Pinpoint the cell where the given text exists, returning its [X, Y] midpoint coordinate. 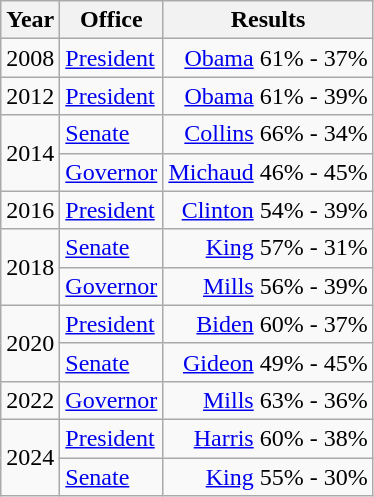
Office [112, 20]
Obama 61% - 39% [268, 96]
King 55% - 30% [268, 477]
Clinton 54% - 39% [268, 210]
Results [268, 20]
Mills 56% - 39% [268, 286]
Michaud 46% - 45% [268, 172]
2022 [30, 400]
Year [30, 20]
2024 [30, 457]
King 57% - 31% [268, 248]
2020 [30, 343]
2016 [30, 210]
2018 [30, 267]
Gideon 49% - 45% [268, 362]
Mills 63% - 36% [268, 400]
Collins 66% - 34% [268, 134]
Obama 61% - 37% [268, 58]
2012 [30, 96]
2008 [30, 58]
2014 [30, 153]
Biden 60% - 37% [268, 324]
Harris 60% - 38% [268, 438]
